Return [x, y] of the center of cell containing provided text 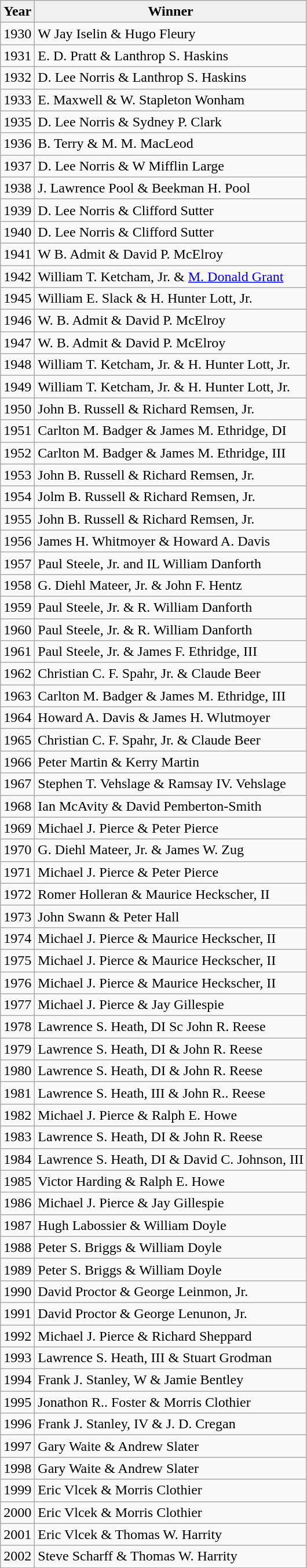
1984 [17, 1159]
Hugh Labossier & William Doyle [171, 1225]
1968 [17, 806]
1997 [17, 1446]
1985 [17, 1181]
1992 [17, 1335]
David Proctor & George Lenunon, Jr. [171, 1313]
1974 [17, 938]
Howard A. Davis & James H. Wlutmoyer [171, 718]
E. D. Pratt & Lanthrop S. Haskins [171, 56]
1963 [17, 696]
D. Lee Norris & Lanthrop S. Haskins [171, 78]
2000 [17, 1512]
1994 [17, 1380]
W B. Admit & David P. McElroy [171, 254]
1960 [17, 629]
1965 [17, 740]
D. Lee Norris & W Mifflin Large [171, 166]
W Jay Iselin & Hugo Fleury [171, 34]
Paul Steele, Jr. & James F. Ethridge, III [171, 652]
J. Lawrence Pool & Beekman H. Pool [171, 188]
1952 [17, 453]
Lawrence S. Heath, DI Sc John R. Reese [171, 1027]
1993 [17, 1358]
1961 [17, 652]
Winner [171, 12]
1966 [17, 762]
Michael J. Pierce & Ralph E. Howe [171, 1115]
Lawrence S. Heath, DI & David C. Johnson, III [171, 1159]
1930 [17, 34]
1958 [17, 585]
1996 [17, 1424]
Carlton M. Badger & James M. Ethridge, DI [171, 431]
1973 [17, 916]
1986 [17, 1203]
1981 [17, 1093]
1937 [17, 166]
1964 [17, 718]
Frank J. Stanley, IV & J. D. Cregan [171, 1424]
1948 [17, 365]
1979 [17, 1049]
1988 [17, 1247]
1951 [17, 431]
2002 [17, 1556]
1953 [17, 475]
Jolm B. Russell & Richard Remsen, Jr. [171, 497]
John Swann & Peter Hall [171, 916]
Year [17, 12]
1940 [17, 232]
1967 [17, 784]
Frank J. Stanley, W & Jamie Bentley [171, 1380]
1933 [17, 100]
Lawrence S. Heath, III & John R.. Reese [171, 1093]
David Proctor & George Leinmon, Jr. [171, 1291]
1962 [17, 674]
G. Diehl Mateer, Jr. & James W. Zug [171, 850]
1980 [17, 1071]
1998 [17, 1468]
1931 [17, 56]
1969 [17, 828]
1942 [17, 277]
D. Lee Norris & Sydney P. Clark [171, 122]
William E. Slack & H. Hunter Lott, Jr. [171, 299]
1995 [17, 1402]
1956 [17, 541]
1941 [17, 254]
1949 [17, 387]
Steve Scharff & Thomas W. Harrity [171, 1556]
Romer Holleran & Maurice Heckscher, II [171, 894]
E. Maxwell & W. Stapleton Wonham [171, 100]
1932 [17, 78]
Stephen T. Vehslage & Ramsay IV. Vehslage [171, 784]
2001 [17, 1534]
Paul Steele, Jr. and IL William Danforth [171, 563]
Victor Harding & Ralph E. Howe [171, 1181]
B. Terry & M. M. MacLeod [171, 144]
1954 [17, 497]
1946 [17, 321]
1976 [17, 983]
1975 [17, 960]
1972 [17, 894]
1987 [17, 1225]
1970 [17, 850]
1999 [17, 1490]
James H. Whitmoyer & Howard A. Davis [171, 541]
1957 [17, 563]
1947 [17, 343]
1983 [17, 1137]
William T. Ketcham, Jr. & M. Donald Grant [171, 277]
1936 [17, 144]
1939 [17, 210]
Michael J. Pierce & Richard Sheppard [171, 1335]
Peter Martin & Kerry Martin [171, 762]
G. Diehl Mateer, Jr. & John F. Hentz [171, 585]
1955 [17, 519]
1959 [17, 607]
1945 [17, 299]
1989 [17, 1269]
Ian McAvity & David Pemberton-Smith [171, 806]
1978 [17, 1027]
1971 [17, 872]
Eric Vlcek & Thomas W. Harrity [171, 1534]
1950 [17, 409]
1982 [17, 1115]
1935 [17, 122]
1991 [17, 1313]
Lawrence S. Heath, III & Stuart Grodman [171, 1358]
1938 [17, 188]
1977 [17, 1005]
1990 [17, 1291]
Jonathon R.. Foster & Morris Clothier [171, 1402]
